Return [x, y] of the center of cell containing provided text 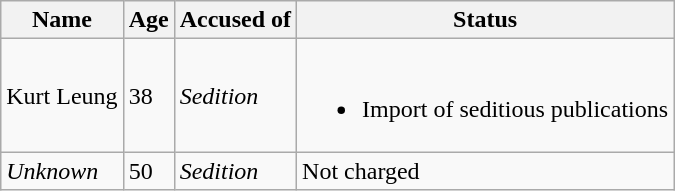
Age [148, 20]
50 [148, 171]
Import of seditious publications [486, 96]
Accused of [235, 20]
Name [62, 20]
Not charged [486, 171]
Status [486, 20]
Unknown [62, 171]
38 [148, 96]
Kurt Leung [62, 96]
